Extract the [X, Y] coordinate from the center of the cell holding the provided text.  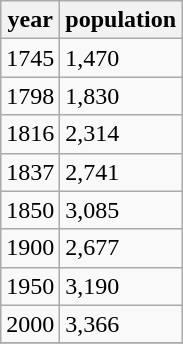
2,314 [121, 134]
1,470 [121, 58]
1798 [30, 96]
1837 [30, 172]
1745 [30, 58]
1816 [30, 134]
2,741 [121, 172]
2,677 [121, 248]
1950 [30, 286]
year [30, 20]
1850 [30, 210]
2000 [30, 324]
1900 [30, 248]
3,085 [121, 210]
3,190 [121, 286]
population [121, 20]
3,366 [121, 324]
1,830 [121, 96]
